Locate the cell with the specified text and output its [x, y] center coordinate. 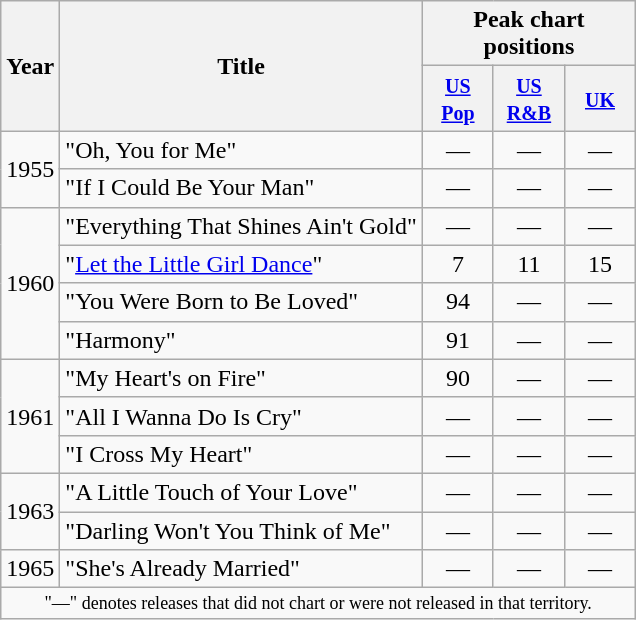
"All I Wanna Do Is Cry" [242, 416]
"If I Could Be Your Man" [242, 188]
Title [242, 66]
Year [30, 66]
"—" denotes releases that did not chart or were not released in that territory. [318, 604]
"A Little Touch of Your Love" [242, 492]
1960 [30, 283]
94 [458, 302]
UK [600, 98]
11 [528, 264]
"Let the Little Girl Dance" [242, 264]
Peak chart positions [528, 34]
"Harmony" [242, 340]
1955 [30, 169]
1961 [30, 416]
1963 [30, 511]
"My Heart's on Fire" [242, 378]
US R&B [528, 98]
"You Were Born to Be Loved" [242, 302]
"Oh, You for Me" [242, 150]
"She's Already Married" [242, 569]
"Everything That Shines Ain't Gold" [242, 226]
91 [458, 340]
"I Cross My Heart" [242, 454]
US Pop [458, 98]
1965 [30, 569]
"Darling Won't You Think of Me" [242, 531]
90 [458, 378]
15 [600, 264]
7 [458, 264]
